Search for the cell housing the specified text and yield its [x, y] center coordinate. 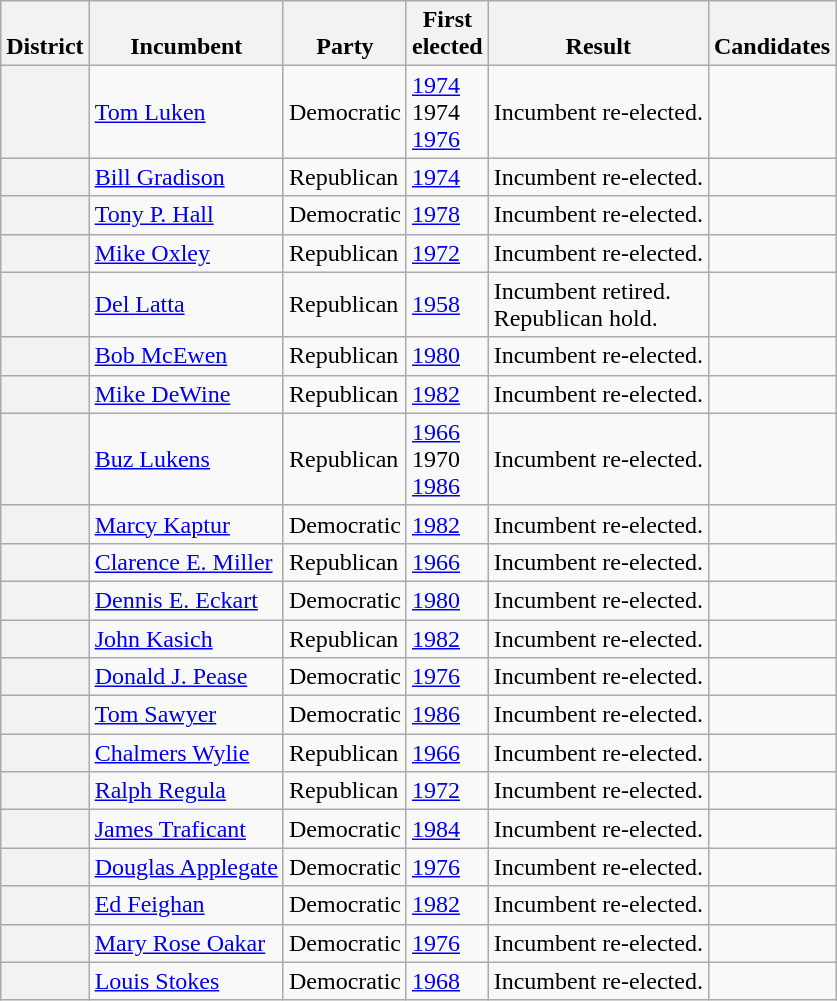
Bill Gradison [186, 177]
1974 1974 1976 [447, 112]
Dennis E. Eckart [186, 600]
Mike Oxley [186, 253]
Del Latta [186, 304]
19661970 1986 [447, 459]
1986 [447, 715]
Tom Sawyer [186, 715]
Bob McEwen [186, 356]
Tom Luken [186, 112]
Donald J. Pease [186, 677]
1978 [447, 215]
James Traficant [186, 829]
Party [344, 34]
Incumbent [186, 34]
1984 [447, 829]
Louis Stokes [186, 981]
John Kasich [186, 639]
Mary Rose Oakar [186, 943]
Clarence E. Miller [186, 562]
Ralph Regula [186, 791]
Chalmers Wylie [186, 753]
Firstelected [447, 34]
Mike DeWine [186, 394]
1968 [447, 981]
Buz Lukens [186, 459]
Result [598, 34]
Marcy Kaptur [186, 524]
Incumbent retired.Republican hold. [598, 304]
District [45, 34]
Douglas Applegate [186, 867]
Tony P. Hall [186, 215]
1958 [447, 304]
Candidates [772, 34]
1974 [447, 177]
Ed Feighan [186, 905]
